Return [x, y] of the center of cell containing provided text 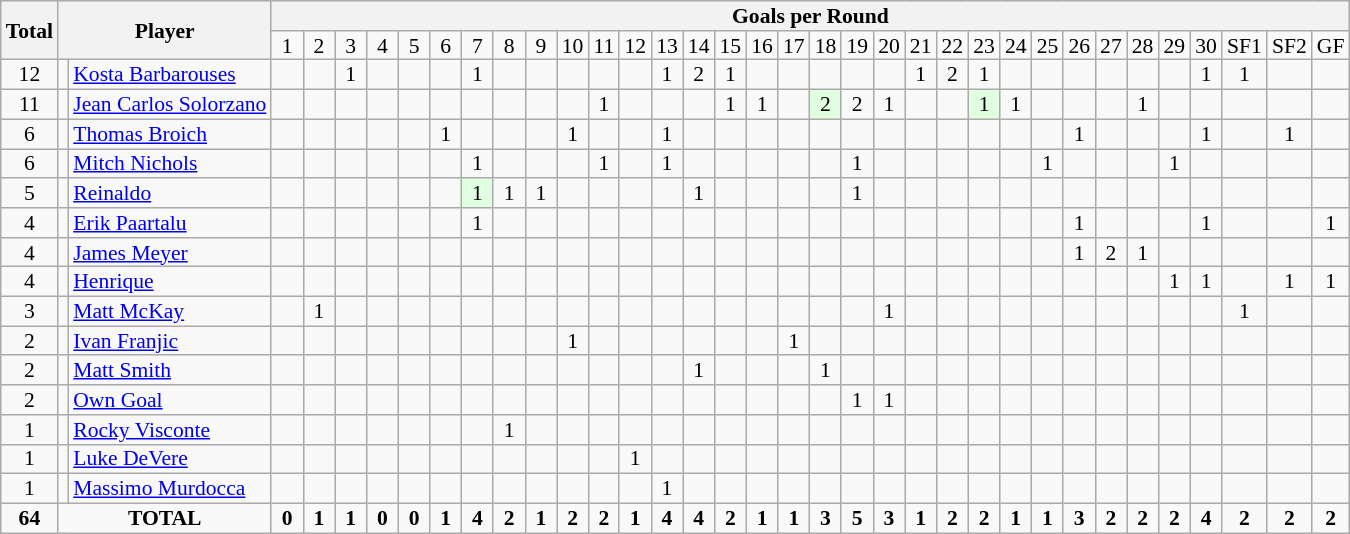
29 [1174, 46]
26 [1079, 46]
13 [667, 46]
27 [1111, 46]
18 [826, 46]
Luke DeVere [170, 459]
Jean Carlos Solorzano [170, 105]
14 [699, 46]
23 [984, 46]
7 [478, 46]
SF1 [1244, 46]
25 [1048, 46]
GF [1331, 46]
Matt Smith [170, 371]
22 [952, 46]
Player [164, 30]
Mitch Nichols [170, 164]
10 [573, 46]
Goals per Round [810, 16]
15 [731, 46]
Thomas Broich [170, 134]
Henrique [170, 282]
Reinaldo [170, 193]
19 [857, 46]
17 [794, 46]
TOTAL [164, 519]
Total [30, 30]
Ivan Franjic [170, 341]
9 [541, 46]
SF2 [1290, 46]
Kosta Barbarouses [170, 75]
24 [1016, 46]
Rocky Visconte [170, 430]
8 [509, 46]
Erik Paartalu [170, 223]
James Meyer [170, 253]
30 [1206, 46]
Matt McKay [170, 312]
64 [30, 519]
21 [921, 46]
20 [889, 46]
16 [762, 46]
Own Goal [170, 400]
Massimo Murdocca [170, 489]
28 [1143, 46]
